Return the (X, Y) coordinate for the center point of the cell that contains the specified text.  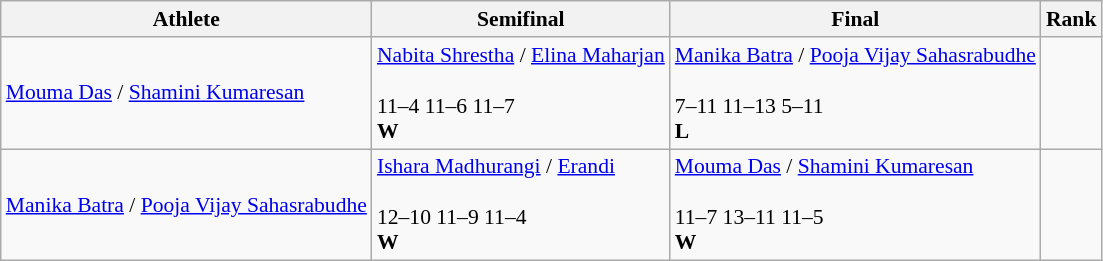
Athlete (186, 19)
Final (856, 19)
Manika Batra / Pooja Vijay Sahasrabudhe7–11 11–13 5–11L (856, 93)
Rank (1072, 19)
Manika Batra / Pooja Vijay Sahasrabudhe (186, 205)
Ishara Madhurangi / Erandi12–10 11–9 11–4W (521, 205)
Semifinal (521, 19)
Mouma Das / Shamini Kumaresan (186, 93)
Nabita Shrestha / Elina Maharjan11–4 11–6 11–7W (521, 93)
Mouma Das / Shamini Kumaresan11–7 13–11 11–5W (856, 205)
